For the text-containing cell, return its midpoint in [X, Y] coordinate format. 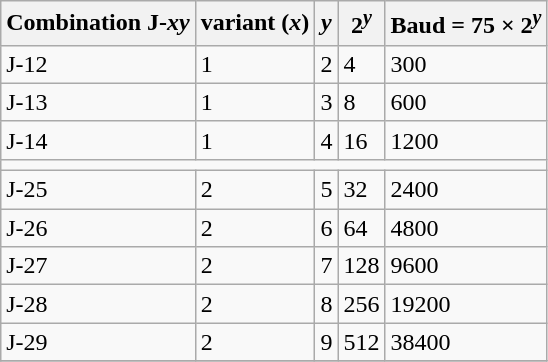
5 [326, 190]
128 [362, 266]
J-14 [98, 140]
16 [362, 140]
2y [362, 24]
19200 [466, 304]
y [326, 24]
7 [326, 266]
J-26 [98, 228]
6 [326, 228]
variant (x) [255, 24]
9 [326, 342]
J-25 [98, 190]
4800 [466, 228]
J-12 [98, 64]
32 [362, 190]
2400 [466, 190]
J-29 [98, 342]
512 [362, 342]
600 [466, 102]
Baud = 75 × 2y [466, 24]
J-28 [98, 304]
J-13 [98, 102]
300 [466, 64]
J-27 [98, 266]
1200 [466, 140]
3 [326, 102]
64 [362, 228]
38400 [466, 342]
9600 [466, 266]
Combination J-xy [98, 24]
256 [362, 304]
